Locate the cell with the specified text and output its [x, y] center coordinate. 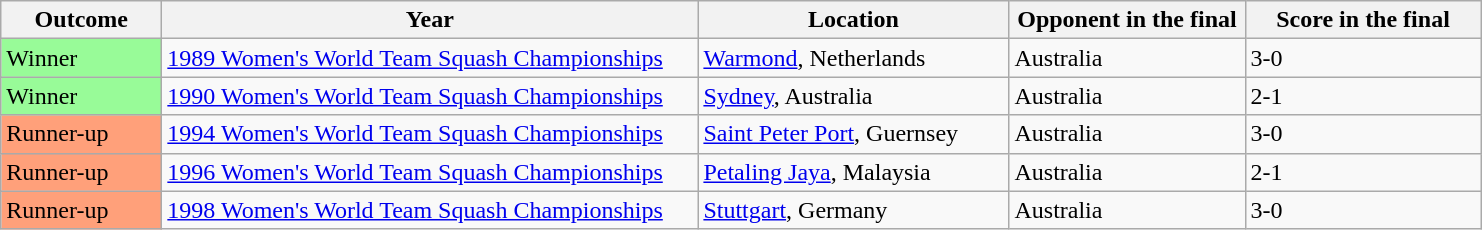
1994 Women's World Team Squash Championships [430, 134]
Saint Peter Port, Guernsey [854, 134]
Outcome [82, 20]
1996 Women's World Team Squash Championships [430, 172]
Stuttgart, Germany [854, 210]
Location [854, 20]
1998 Women's World Team Squash Championships [430, 210]
1990 Women's World Team Squash Championships [430, 96]
Score in the final [1363, 20]
Sydney, Australia [854, 96]
Opponent in the final [1127, 20]
Petaling Jaya, Malaysia [854, 172]
Year [430, 20]
Warmond, Netherlands [854, 58]
1989 Women's World Team Squash Championships [430, 58]
